Determine the [X, Y] coordinate at the center of the cell enclosing the given text.  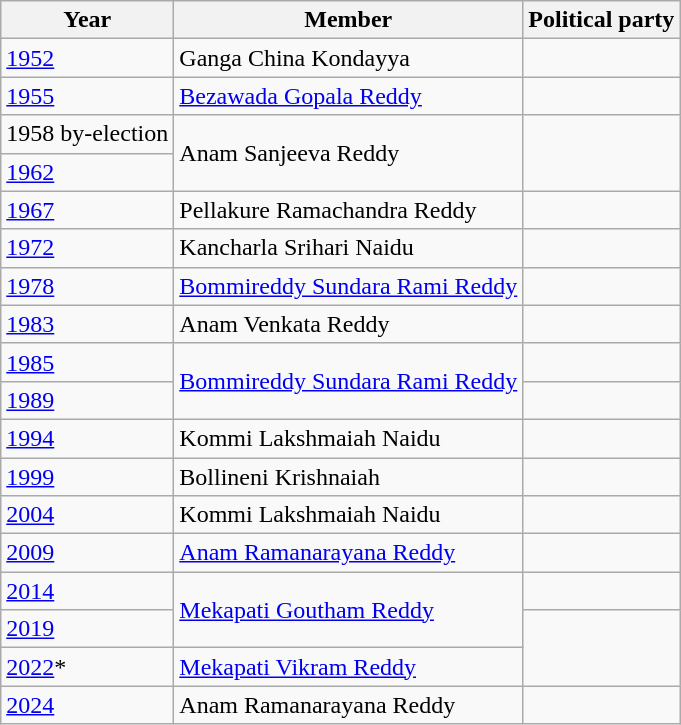
Year [88, 20]
Pellakure Ramachandra Reddy [348, 210]
Mekapati Vikram Reddy [348, 667]
1967 [88, 210]
2022* [88, 667]
Bollineni Krishnaiah [348, 477]
1999 [88, 477]
Bezawada Gopala Reddy [348, 96]
1955 [88, 96]
Mekapati Goutham Reddy [348, 610]
1958 by-election [88, 134]
Ganga China Kondayya [348, 58]
1952 [88, 58]
Anam Sanjeeva Reddy [348, 153]
1994 [88, 438]
2004 [88, 515]
2024 [88, 705]
Kancharla Srihari Naidu [348, 248]
Member [348, 20]
2009 [88, 553]
Political party [602, 20]
1985 [88, 362]
1972 [88, 248]
1978 [88, 286]
Anam Venkata Reddy [348, 324]
1962 [88, 172]
2019 [88, 629]
2014 [88, 591]
1989 [88, 400]
1983 [88, 324]
